Return the [X, Y] coordinate for the center point of the cell that contains the specified text.  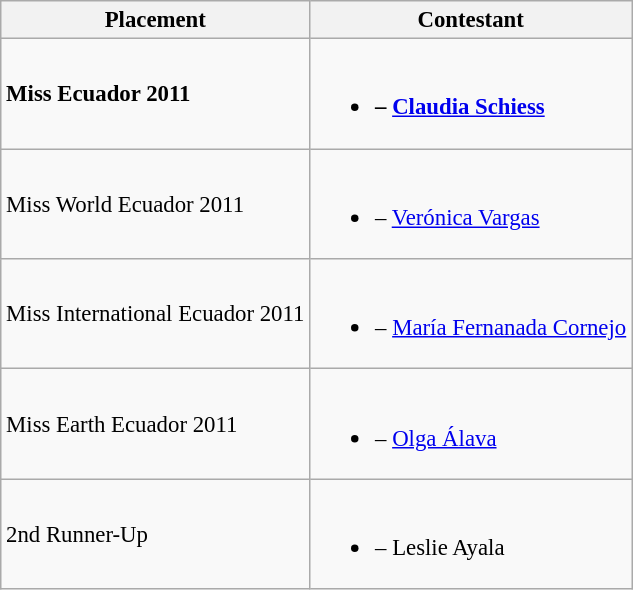
Miss Earth Ecuador 2011 [156, 424]
2nd Runner-Up [156, 534]
Contestant [471, 20]
– Leslie Ayala [471, 534]
– Olga Álava [471, 424]
– Claudia Schiess [471, 94]
– María Fernanada Cornejo [471, 314]
Placement [156, 20]
Miss Ecuador 2011 [156, 94]
– Verónica Vargas [471, 204]
Miss World Ecuador 2011 [156, 204]
Miss International Ecuador 2011 [156, 314]
